Determine the (X, Y) coordinate at the center of the cell enclosing the given text.  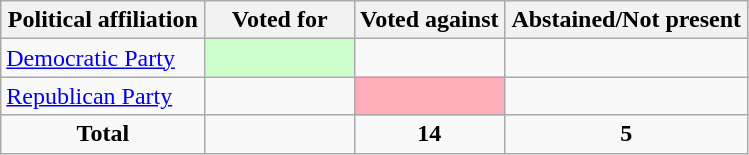
Democratic Party (103, 58)
5 (626, 134)
Voted for (280, 20)
Voted against (429, 20)
Republican Party (103, 96)
Abstained/Not present (626, 20)
Political affiliation (103, 20)
14 (429, 134)
Total (103, 134)
